Return the (x, y) coordinate for the center point of the cell that contains the specified text.  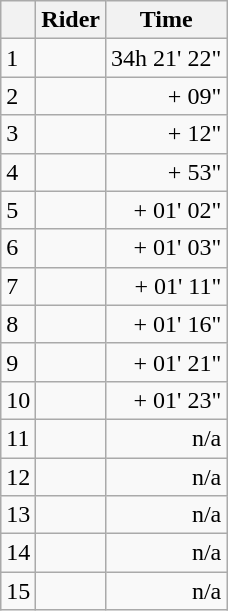
+ 53" (166, 172)
+ 01' 21" (166, 362)
2 (18, 96)
1 (18, 58)
+ 01' 02" (166, 210)
8 (18, 324)
11 (18, 438)
13 (18, 515)
10 (18, 400)
+ 01' 23" (166, 400)
14 (18, 553)
15 (18, 591)
6 (18, 248)
+ 09" (166, 96)
+ 01' 03" (166, 248)
7 (18, 286)
9 (18, 362)
34h 21' 22" (166, 58)
+ 01' 11" (166, 286)
+ 12" (166, 134)
4 (18, 172)
5 (18, 210)
+ 01' 16" (166, 324)
Time (166, 20)
12 (18, 477)
Rider (71, 20)
3 (18, 134)
